Find where the given text appears and provide that cell's center as (X, Y) coordinate. 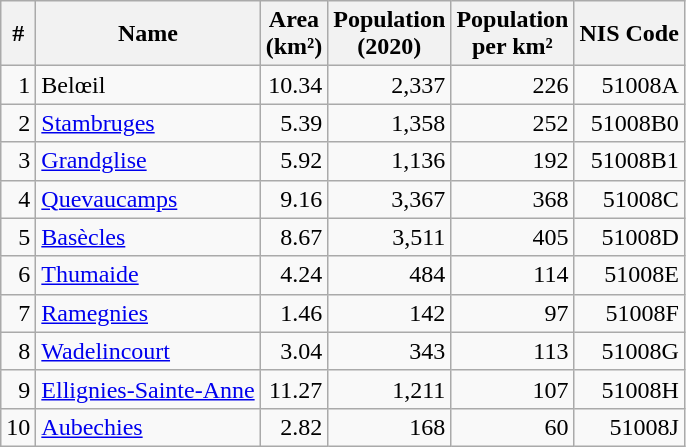
Population(2020) (390, 34)
51008B1 (629, 161)
Basècles (148, 237)
192 (512, 161)
51008D (629, 237)
51008J (629, 427)
51008F (629, 313)
107 (512, 389)
Ramegnies (148, 313)
5 (18, 237)
51008C (629, 199)
Stambruges (148, 123)
11.27 (294, 389)
405 (512, 237)
114 (512, 275)
3,511 (390, 237)
Ellignies-Sainte-Anne (148, 389)
Name (148, 34)
Wadelincourt (148, 351)
1.46 (294, 313)
8.67 (294, 237)
8 (18, 351)
51008G (629, 351)
1,358 (390, 123)
368 (512, 199)
10.34 (294, 85)
3.04 (294, 351)
NIS Code (629, 34)
484 (390, 275)
2 (18, 123)
4 (18, 199)
3,367 (390, 199)
252 (512, 123)
Thumaide (148, 275)
6 (18, 275)
2,337 (390, 85)
3 (18, 161)
60 (512, 427)
168 (390, 427)
# (18, 34)
Grandglise (148, 161)
9.16 (294, 199)
1 (18, 85)
4.24 (294, 275)
51008A (629, 85)
Populationper km² (512, 34)
Quevaucamps (148, 199)
9 (18, 389)
343 (390, 351)
142 (390, 313)
226 (512, 85)
2.82 (294, 427)
1,136 (390, 161)
51008E (629, 275)
51008H (629, 389)
5.92 (294, 161)
97 (512, 313)
Aubechies (148, 427)
Area(km²) (294, 34)
10 (18, 427)
113 (512, 351)
51008B0 (629, 123)
Belœil (148, 85)
5.39 (294, 123)
1,211 (390, 389)
7 (18, 313)
